Capture the cell that displays the provided text and extract its [X, Y] central coordinate. 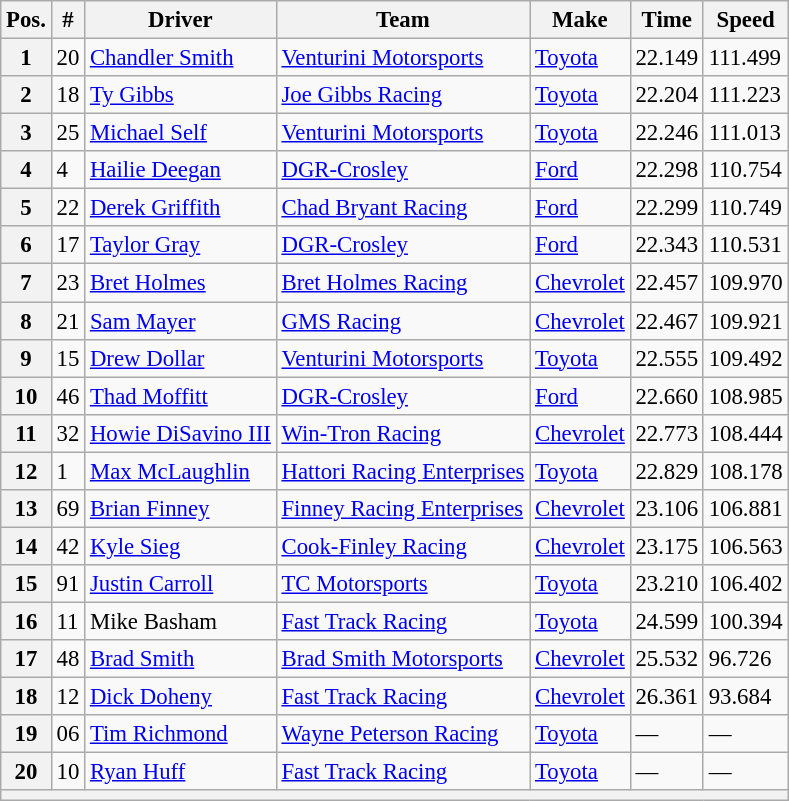
Thad Moffitt [181, 396]
8 [26, 321]
108.178 [746, 471]
5 [26, 208]
Dick Doheny [181, 697]
106.402 [746, 584]
Finney Racing Enterprises [403, 509]
109.921 [746, 321]
108.985 [746, 396]
111.013 [746, 133]
16 [26, 621]
Bret Holmes Racing [403, 283]
111.499 [746, 58]
22.467 [666, 321]
100.394 [746, 621]
46 [68, 396]
23.210 [666, 584]
06 [68, 734]
110.754 [746, 170]
Make [580, 20]
Pos. [26, 20]
Taylor Gray [181, 245]
19 [26, 734]
Joe Gibbs Racing [403, 95]
25 [68, 133]
22.773 [666, 433]
22.246 [666, 133]
23 [68, 283]
Ryan Huff [181, 772]
23.106 [666, 509]
TC Motorsports [403, 584]
7 [26, 283]
Sam Mayer [181, 321]
22.149 [666, 58]
22.298 [666, 170]
Brad Smith [181, 659]
Hattori Racing Enterprises [403, 471]
108.444 [746, 433]
22.299 [666, 208]
Derek Griffith [181, 208]
26.361 [666, 697]
109.492 [746, 358]
Driver [181, 20]
Win-Tron Racing [403, 433]
Bret Holmes [181, 283]
Justin Carroll [181, 584]
Tim Richmond [181, 734]
48 [68, 659]
22.829 [666, 471]
25.532 [666, 659]
Cook-Finley Racing [403, 546]
Max McLaughlin [181, 471]
Chandler Smith [181, 58]
Michael Self [181, 133]
110.531 [746, 245]
Speed [746, 20]
9 [26, 358]
91 [68, 584]
Mike Basham [181, 621]
Ty Gibbs [181, 95]
Brad Smith Motorsports [403, 659]
Kyle Sieg [181, 546]
22.343 [666, 245]
32 [68, 433]
111.223 [746, 95]
22.660 [666, 396]
Drew Dollar [181, 358]
Wayne Peterson Racing [403, 734]
24.599 [666, 621]
109.970 [746, 283]
22.204 [666, 95]
69 [68, 509]
110.749 [746, 208]
14 [26, 546]
Chad Bryant Racing [403, 208]
96.726 [746, 659]
Time [666, 20]
Hailie Deegan [181, 170]
106.563 [746, 546]
Howie DiSavino III [181, 433]
42 [68, 546]
# [68, 20]
Brian Finney [181, 509]
6 [26, 245]
22.457 [666, 283]
21 [68, 321]
2 [26, 95]
Team [403, 20]
106.881 [746, 509]
22 [68, 208]
93.684 [746, 697]
23.175 [666, 546]
22.555 [666, 358]
GMS Racing [403, 321]
13 [26, 509]
3 [26, 133]
